Identify which cell holds the provided text, then report its [X, Y] central coordinate. 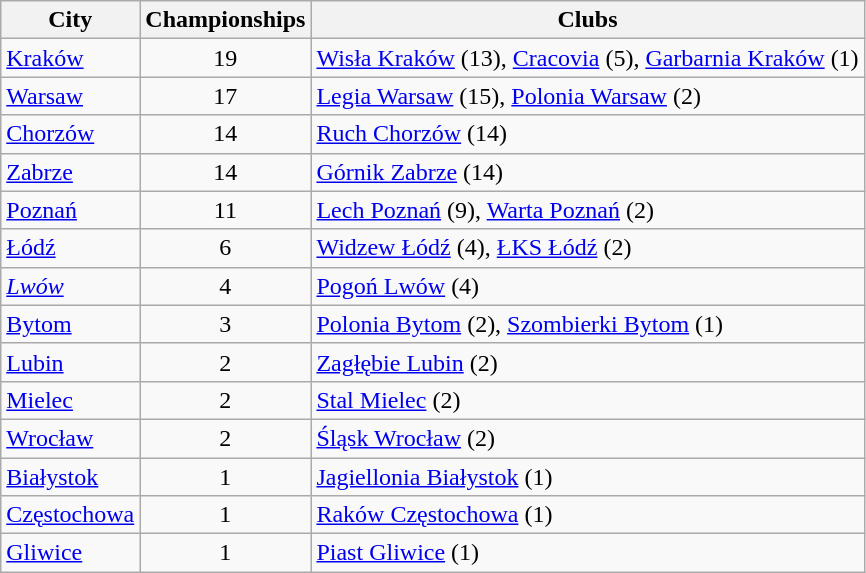
Poznań [70, 210]
Zagłębie Lubin (2) [588, 362]
Chorzów [70, 134]
Wisła Kraków (13), Cracovia (5), Garbarnia Kraków (1) [588, 58]
Śląsk Wrocław (2) [588, 438]
Częstochowa [70, 515]
Bytom [70, 324]
Lubin [70, 362]
Wrocław [70, 438]
Polonia Bytom (2), Szombierki Bytom (1) [588, 324]
Gliwice [70, 553]
Łódź [70, 248]
Kraków [70, 58]
Raków Częstochowa (1) [588, 515]
Lech Poznań (9), Warta Poznań (2) [588, 210]
Warsaw [70, 96]
3 [226, 324]
Górnik Zabrze (14) [588, 172]
Clubs [588, 20]
Lwów [70, 286]
Mielec [70, 400]
Widzew Łódź (4), ŁKS Łódź (2) [588, 248]
Jagiellonia Białystok (1) [588, 477]
Piast Gliwice (1) [588, 553]
Białystok [70, 477]
11 [226, 210]
19 [226, 58]
Championships [226, 20]
6 [226, 248]
Pogoń Lwów (4) [588, 286]
Legia Warsaw (15), Polonia Warsaw (2) [588, 96]
4 [226, 286]
Ruch Chorzów (14) [588, 134]
City [70, 20]
Zabrze [70, 172]
Stal Mielec (2) [588, 400]
17 [226, 96]
